Capture the cell that displays the provided text and extract its (X, Y) central coordinate. 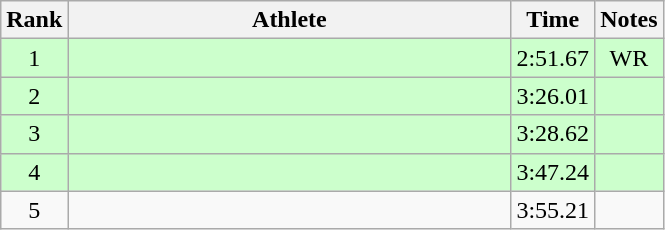
Time (553, 20)
3 (34, 134)
2 (34, 96)
3:26.01 (553, 96)
WR (629, 58)
3:55.21 (553, 210)
3:47.24 (553, 172)
1 (34, 58)
5 (34, 210)
Rank (34, 20)
4 (34, 172)
Notes (629, 20)
3:28.62 (553, 134)
Athlete (290, 20)
2:51.67 (553, 58)
